Return the (X, Y) coordinate for the center point of the cell that contains the specified text.  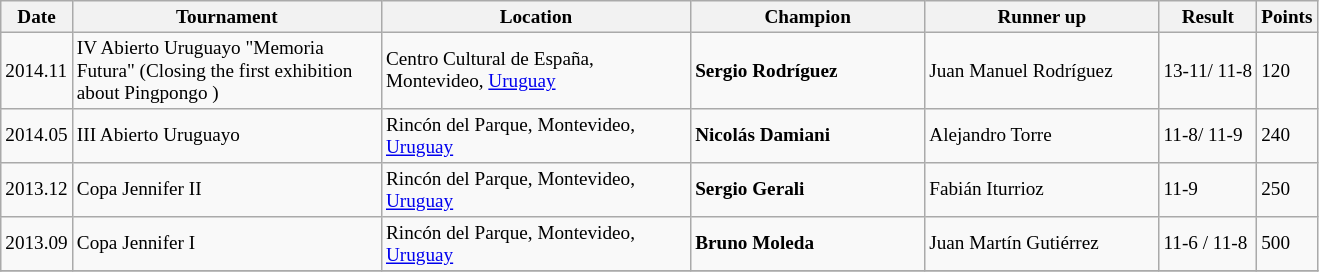
120 (1287, 70)
Juan Manuel Rodríguez (1042, 70)
Alejandro Torre (1042, 136)
Centro Cultural de España, Montevideo, Uruguay (536, 70)
Fabián Iturrioz (1042, 190)
2013.12 (37, 190)
Tournament (226, 17)
2014.05 (37, 136)
11-8/ 11-9 (1208, 136)
Runner up (1042, 17)
Copa Jennifer I (226, 244)
Result (1208, 17)
Juan Martín Gutiérrez (1042, 244)
Nicolás Damiani (808, 136)
500 (1287, 244)
Points (1287, 17)
13-11/ 11-8 (1208, 70)
11-6 / 11-8 (1208, 244)
250 (1287, 190)
2013.09 (37, 244)
Sergio Gerali (808, 190)
III Abierto Uruguayo (226, 136)
Copa Jennifer II (226, 190)
Date (37, 17)
Champion (808, 17)
Location (536, 17)
Bruno Moleda (808, 244)
2014.11 (37, 70)
Sergio Rodríguez (808, 70)
11-9 (1208, 190)
240 (1287, 136)
IV Abierto Uruguayo "Memoria Futura" (Closing the first exhibition about Pingpongo ) (226, 70)
